Capture the cell that displays the provided text and extract its (X, Y) central coordinate. 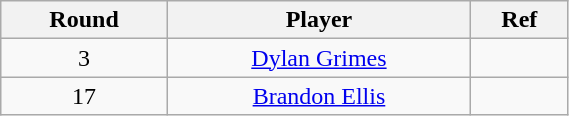
Brandon Ellis (318, 96)
17 (84, 96)
Dylan Grimes (318, 58)
Round (84, 20)
Player (318, 20)
Ref (520, 20)
3 (84, 58)
